Return [X, Y] of the center of cell containing provided text 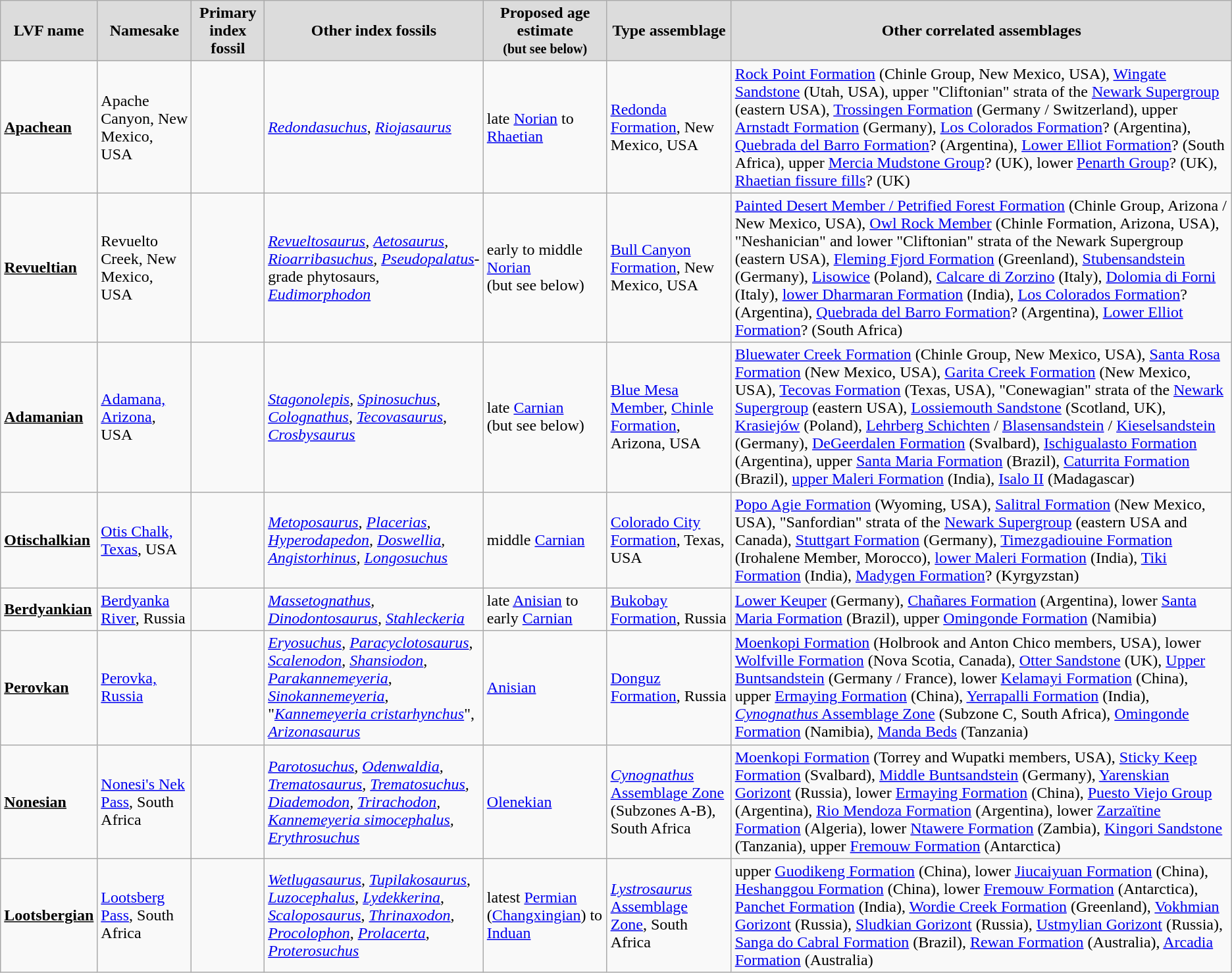
Adamana, Arizona, USA [145, 417]
Lower Keuper (Germany), Chañares Formation (Argentina), lower Santa Maria Formation (Brazil), upper Omingonde Formation (Namibia) [981, 610]
Olenekian [545, 802]
Cynognathus Assemblage Zone (Subzones A-B), South Africa [669, 802]
Proposed age estimate(but see below) [545, 31]
late Carnian(but see below) [545, 417]
Otischalkian [49, 540]
Primary index fossil [228, 31]
LVF name [49, 31]
Colorado City Formation, Texas, USA [669, 540]
Perovkan [49, 687]
Other correlated assemblages [981, 31]
Metoposaurus, Placerias, Hyperodapedon, Doswellia, Angistorhinus, Longosuchus [374, 540]
Apache Canyon, New Mexico, USA [145, 127]
Blue Mesa Member, Chinle Formation, Arizona, USA [669, 417]
Adamanian [49, 417]
latest Permian (Changxingian) to Induan [545, 915]
late Anisian to early Carnian [545, 610]
Revueltosaurus, Aetosaurus, Rioarribasuchus, Pseudopalatus-grade phytosaurs, Eudimorphodon [374, 267]
Lootsbergian [49, 915]
early to middle Norian(but see below) [545, 267]
Eryosuchus, Paracyclotosaurus, Scalenodon, Shansiodon, Parakannemeyeria, Sinokannemeyeria, "Kannemeyeria cristarhynchus", Arizonasaurus [374, 687]
Nonesian [49, 802]
Berdyankian [49, 610]
late Norian to Rhaetian [545, 127]
Wetlugasaurus, Tupilakosaurus, Luzocephalus, Lydekkerina, Scaloposaurus, Thrinaxodon, Procolophon, Prolacerta, Proterosuchus [374, 915]
Namesake [145, 31]
Lootsberg Pass, South Africa [145, 915]
Bull Canyon Formation, New Mexico, USA [669, 267]
Revuelto Creek, New Mexico, USA [145, 267]
Revueltian [49, 267]
Lystrosaurus Assemblage Zone, South Africa [669, 915]
Type assemblage [669, 31]
Bukobay Formation, Russia [669, 610]
Perovka, Russia [145, 687]
Redondasuchus, Riojasaurus [374, 127]
Parotosuchus, Odenwaldia, Trematosaurus, Trematosuchus, Diademodon, Trirachodon, Kannemeyeria simocephalus, Erythrosuchus [374, 802]
Stagonolepis, Spinosuchus, Colognathus, Tecovasaurus, Crosbysaurus [374, 417]
Donguz Formation, Russia [669, 687]
Berdyanka River, Russia [145, 610]
Nonesi's Nek Pass, South Africa [145, 802]
Anisian [545, 687]
Other index fossils [374, 31]
Massetognathus, Dinodontosaurus, Stahleckeria [374, 610]
Otis Chalk, Texas, USA [145, 540]
Redonda Formation, New Mexico, USA [669, 127]
middle Carnian [545, 540]
Apachean [49, 127]
